Return the (x, y) coordinate for the center point of the cell that contains the specified text.  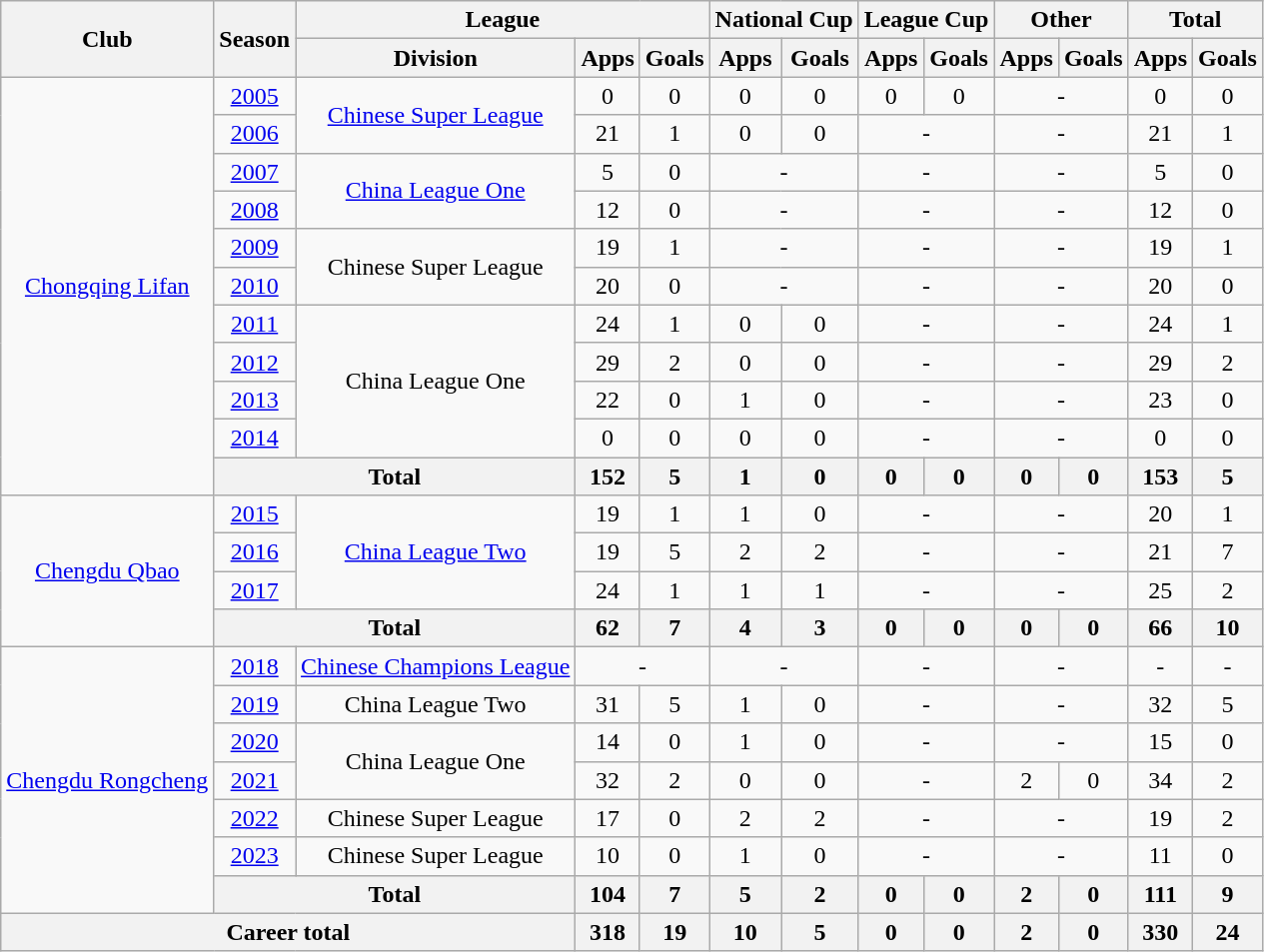
Chengdu Qbao (108, 571)
15 (1160, 742)
34 (1160, 780)
31 (608, 704)
2018 (255, 666)
Season (255, 39)
2015 (255, 514)
11 (1160, 856)
Chongqing Lifan (108, 286)
2012 (255, 362)
2010 (255, 286)
League (504, 20)
2006 (255, 134)
14 (608, 742)
League Cup (926, 20)
318 (608, 932)
2020 (255, 742)
17 (608, 818)
2008 (255, 210)
2022 (255, 818)
2016 (255, 552)
62 (608, 628)
66 (1160, 628)
2007 (255, 172)
Other (1061, 20)
2009 (255, 248)
Chengdu Rongcheng (108, 780)
22 (608, 400)
4 (745, 628)
2019 (255, 704)
2013 (255, 400)
2021 (255, 780)
153 (1160, 476)
2011 (255, 324)
111 (1160, 894)
Division (436, 58)
2017 (255, 590)
2014 (255, 438)
2023 (255, 856)
Career total (288, 932)
Chinese Champions League (436, 666)
330 (1160, 932)
3 (820, 628)
152 (608, 476)
104 (608, 894)
25 (1160, 590)
23 (1160, 400)
9 (1228, 894)
Club (108, 39)
National Cup (783, 20)
2005 (255, 96)
